Determine the (X, Y) coordinate at the center of the cell enclosing the given text.  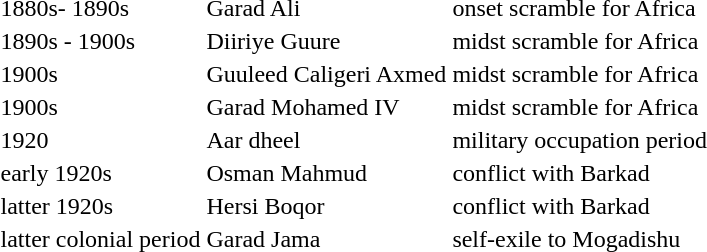
Guuleed Caligeri Axmed (326, 74)
Aar dheel (326, 140)
Hersi Boqor (326, 206)
Osman Mahmud (326, 173)
Diiriye Guure (326, 41)
Garad Mohamed IV (326, 107)
